Scan for the cell matching the given text and deliver its (x, y) coordinate at center. 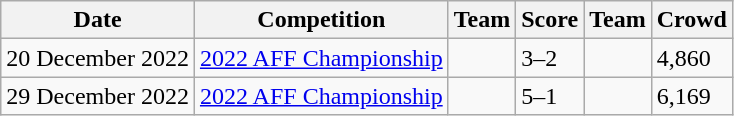
Crowd (692, 20)
4,860 (692, 58)
20 December 2022 (98, 58)
5–1 (550, 96)
6,169 (692, 96)
29 December 2022 (98, 96)
3–2 (550, 58)
Score (550, 20)
Date (98, 20)
Competition (321, 20)
